Pinpoint the cell where the given text exists, returning its [X, Y] midpoint coordinate. 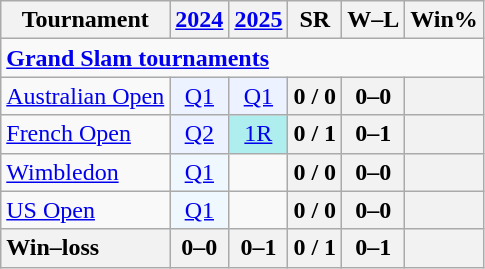
2024 [200, 20]
Q2 [200, 134]
2025 [258, 20]
Tournament [86, 20]
Australian Open [86, 96]
1R [258, 134]
SR [315, 20]
French Open [86, 134]
Win–loss [86, 248]
W–L [374, 20]
Wimbledon [86, 172]
Grand Slam tournaments [242, 58]
Win% [444, 20]
US Open [86, 210]
